Search for the cell housing the specified text and yield its [X, Y] center coordinate. 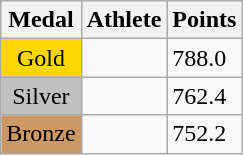
Gold [41, 58]
Athlete [124, 20]
752.2 [204, 134]
762.4 [204, 96]
788.0 [204, 58]
Bronze [41, 134]
Points [204, 20]
Silver [41, 96]
Medal [41, 20]
